For the text-containing cell, return its midpoint in (X, Y) coordinate format. 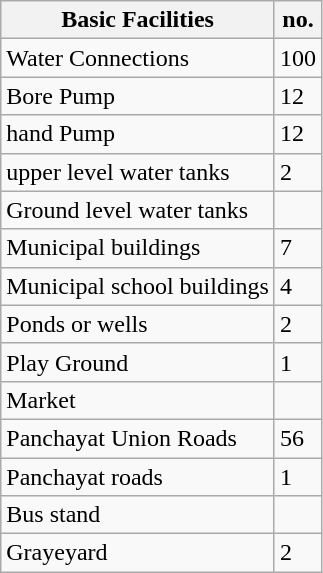
Municipal school buildings (138, 286)
Panchayat roads (138, 477)
Water Connections (138, 58)
7 (298, 248)
Ground level water tanks (138, 210)
Bore Pump (138, 96)
Municipal buildings (138, 248)
Bus stand (138, 515)
4 (298, 286)
Market (138, 400)
Play Ground (138, 362)
Panchayat Union Roads (138, 438)
Ponds or wells (138, 324)
100 (298, 58)
Grayeyard (138, 553)
56 (298, 438)
upper level water tanks (138, 172)
no. (298, 20)
hand Pump (138, 134)
Basic Facilities (138, 20)
